From the cell containing the given text, extract its center point as [x, y] coordinate. 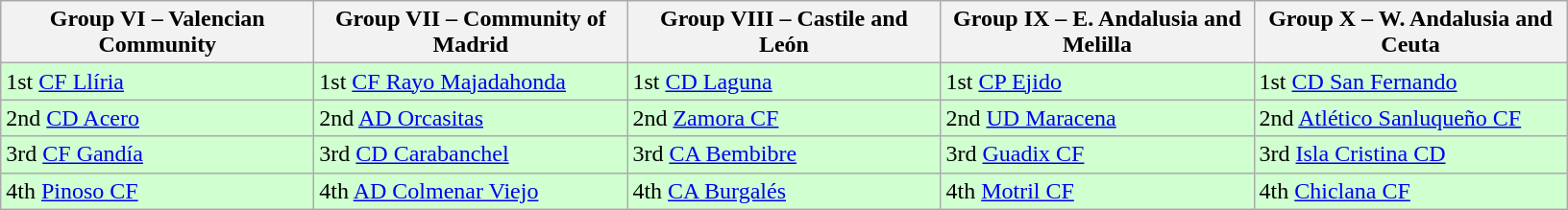
Group VIII – Castile and León [784, 33]
1st CD San Fernando [1410, 82]
4th CA Burgalés [784, 191]
2nd Zamora CF [784, 118]
Group IX – E. Andalusia and Melilla [1097, 33]
1st CP Ejido [1097, 82]
4th Motril CF [1097, 191]
3rd CD Carabanchel [471, 154]
2nd CD Acero [158, 118]
4th Pinoso CF [158, 191]
3rd CF Gandía [158, 154]
3rd Isla Cristina CD [1410, 154]
2nd AD Orcasitas [471, 118]
3rd CA Bembibre [784, 154]
2nd Atlético Sanluqueño CF [1410, 118]
1st CF Rayo Majadahonda [471, 82]
Group VI – Valencian Community [158, 33]
4th Chiclana CF [1410, 191]
Group X – W. Andalusia and Ceuta [1410, 33]
Group VII – Community of Madrid [471, 33]
3rd Guadix CF [1097, 154]
1st CF Llíria [158, 82]
2nd UD Maracena [1097, 118]
1st CD Laguna [784, 82]
4th AD Colmenar Viejo [471, 191]
